Find where the given text appears and provide that cell's center as (x, y) coordinate. 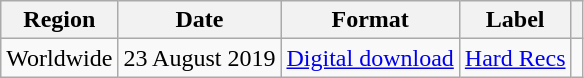
Date (200, 20)
Hard Recs (515, 58)
Digital download (370, 58)
23 August 2019 (200, 58)
Format (370, 20)
Region (60, 20)
Worldwide (60, 58)
Label (515, 20)
